Provide the [x, y] coordinate of the cell's center where the given text is located.  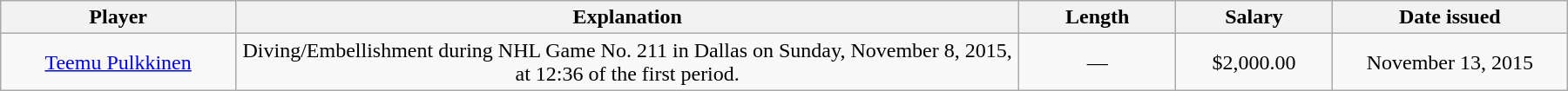
Salary [1254, 17]
Player [118, 17]
— [1098, 62]
Explanation [627, 17]
November 13, 2015 [1450, 62]
$2,000.00 [1254, 62]
Date issued [1450, 17]
Length [1098, 17]
Diving/Embellishment during NHL Game No. 211 in Dallas on Sunday, November 8, 2015, at 12:36 of the first period. [627, 62]
Teemu Pulkkinen [118, 62]
